Provide the [x, y] coordinate of the cell's center where the given text is located.  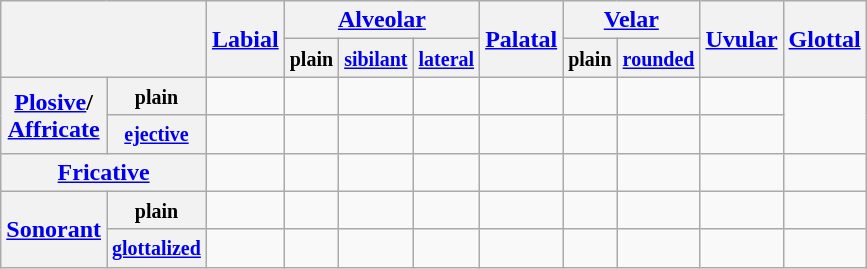
Velar [632, 20]
lateral [446, 58]
Palatal [522, 39]
sibilant [376, 58]
Plosive/Affricate [54, 115]
Fricative [104, 172]
ejective [156, 134]
glottalized [156, 248]
Labial [245, 39]
rounded [658, 58]
Glottal [824, 39]
Uvular [742, 39]
Alveolar [382, 20]
Sonorant [54, 229]
